Return the (X, Y) coordinate for the center point of the cell that contains the specified text.  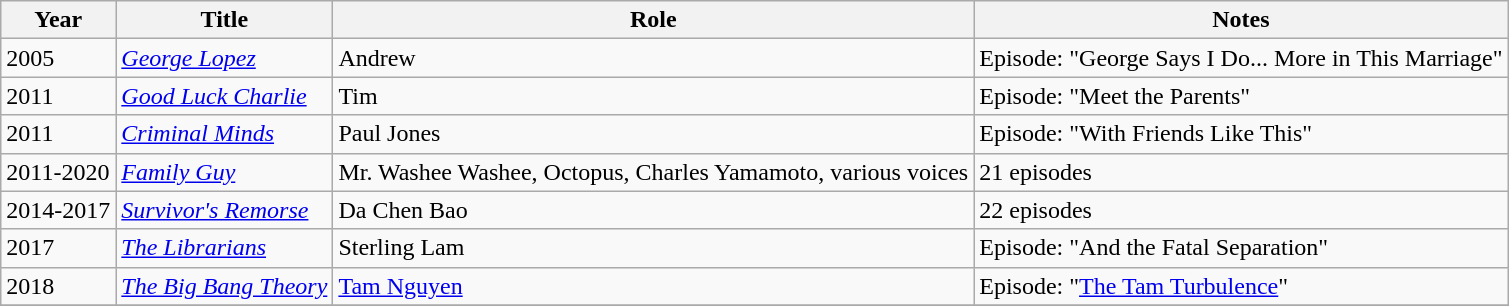
Tam Nguyen (654, 286)
Good Luck Charlie (224, 96)
Episode: "With Friends Like This" (1241, 134)
Family Guy (224, 172)
Sterling Lam (654, 248)
2011-2020 (58, 172)
21 episodes (1241, 172)
Mr. Washee Washee, Octopus, Charles Yamamoto, various voices (654, 172)
Episode: "George Says I Do... More in This Marriage" (1241, 58)
Survivor's Remorse (224, 210)
Episode: "The Tam Turbulence" (1241, 286)
The Big Bang Theory (224, 286)
Paul Jones (654, 134)
Criminal Minds (224, 134)
The Librarians (224, 248)
Notes (1241, 20)
2017 (58, 248)
22 episodes (1241, 210)
2018 (58, 286)
Tim (654, 96)
Episode: "And the Fatal Separation" (1241, 248)
Episode: "Meet the Parents" (1241, 96)
Title (224, 20)
Year (58, 20)
Role (654, 20)
Andrew (654, 58)
2005 (58, 58)
George Lopez (224, 58)
2014-2017 (58, 210)
Da Chen Bao (654, 210)
